Return the (X, Y) coordinate for the center point of the cell that contains the specified text.  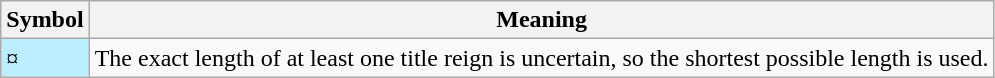
Symbol (45, 20)
The exact length of at least one title reign is uncertain, so the shortest possible length is used. (542, 58)
Meaning (542, 20)
¤ (45, 58)
